Determine the [X, Y] coordinate at the center of the cell enclosing the given text.  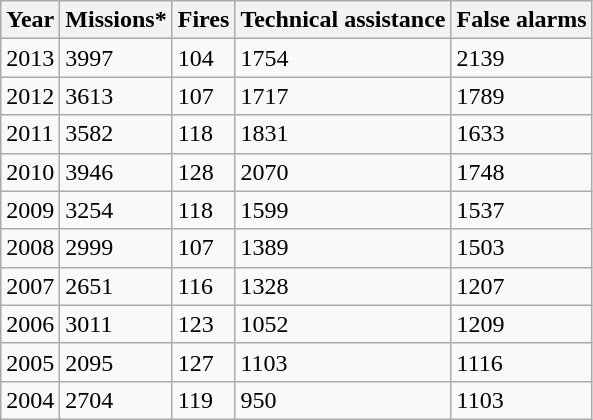
2704 [116, 400]
116 [204, 286]
2009 [30, 210]
2006 [30, 324]
2651 [116, 286]
1116 [522, 362]
2070 [343, 172]
Fires [204, 20]
127 [204, 362]
1748 [522, 172]
1209 [522, 324]
1328 [343, 286]
Missions* [116, 20]
123 [204, 324]
1389 [343, 248]
False alarms [522, 20]
2010 [30, 172]
104 [204, 58]
2004 [30, 400]
3011 [116, 324]
3254 [116, 210]
2095 [116, 362]
1754 [343, 58]
950 [343, 400]
119 [204, 400]
Technical assistance [343, 20]
1599 [343, 210]
2005 [30, 362]
3946 [116, 172]
3582 [116, 134]
Year [30, 20]
3613 [116, 96]
2013 [30, 58]
2012 [30, 96]
1831 [343, 134]
1789 [522, 96]
1537 [522, 210]
2139 [522, 58]
1503 [522, 248]
1207 [522, 286]
1633 [522, 134]
2007 [30, 286]
1052 [343, 324]
2011 [30, 134]
2008 [30, 248]
3997 [116, 58]
128 [204, 172]
2999 [116, 248]
1717 [343, 96]
